Find where the given text appears and provide that cell's center as [X, Y] coordinate. 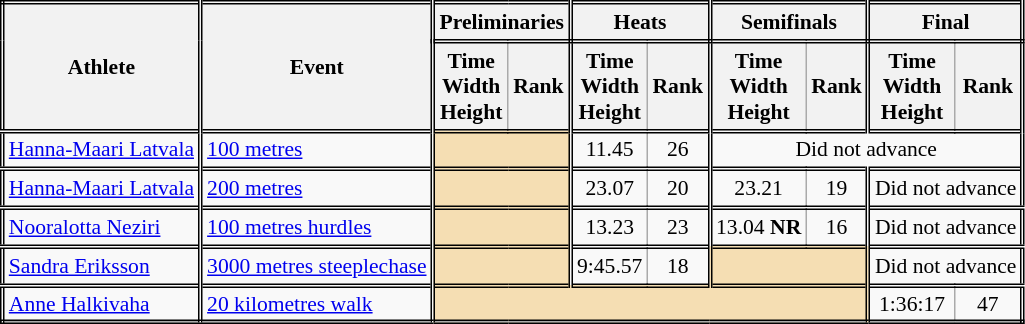
47 [988, 304]
13.04 NR [758, 228]
100 metres hurdles [317, 228]
Athlete [101, 67]
Sandra Eriksson [101, 266]
23.21 [758, 190]
Preliminaries [502, 22]
11.45 [608, 150]
13.23 [608, 228]
9:45.57 [608, 266]
Semifinals [790, 22]
1:36:17 [911, 304]
23 [678, 228]
Final [946, 22]
Heats [640, 22]
20 kilometres walk [317, 304]
Nooralotta Neziri [101, 228]
3000 metres steeplechase [317, 266]
Event [317, 67]
16 [837, 228]
26 [678, 150]
19 [837, 190]
200 metres [317, 190]
20 [678, 190]
18 [678, 266]
23.07 [608, 190]
Anne Halkivaha [101, 304]
100 metres [317, 150]
